Pinpoint the cell where the given text exists, returning its (X, Y) midpoint coordinate. 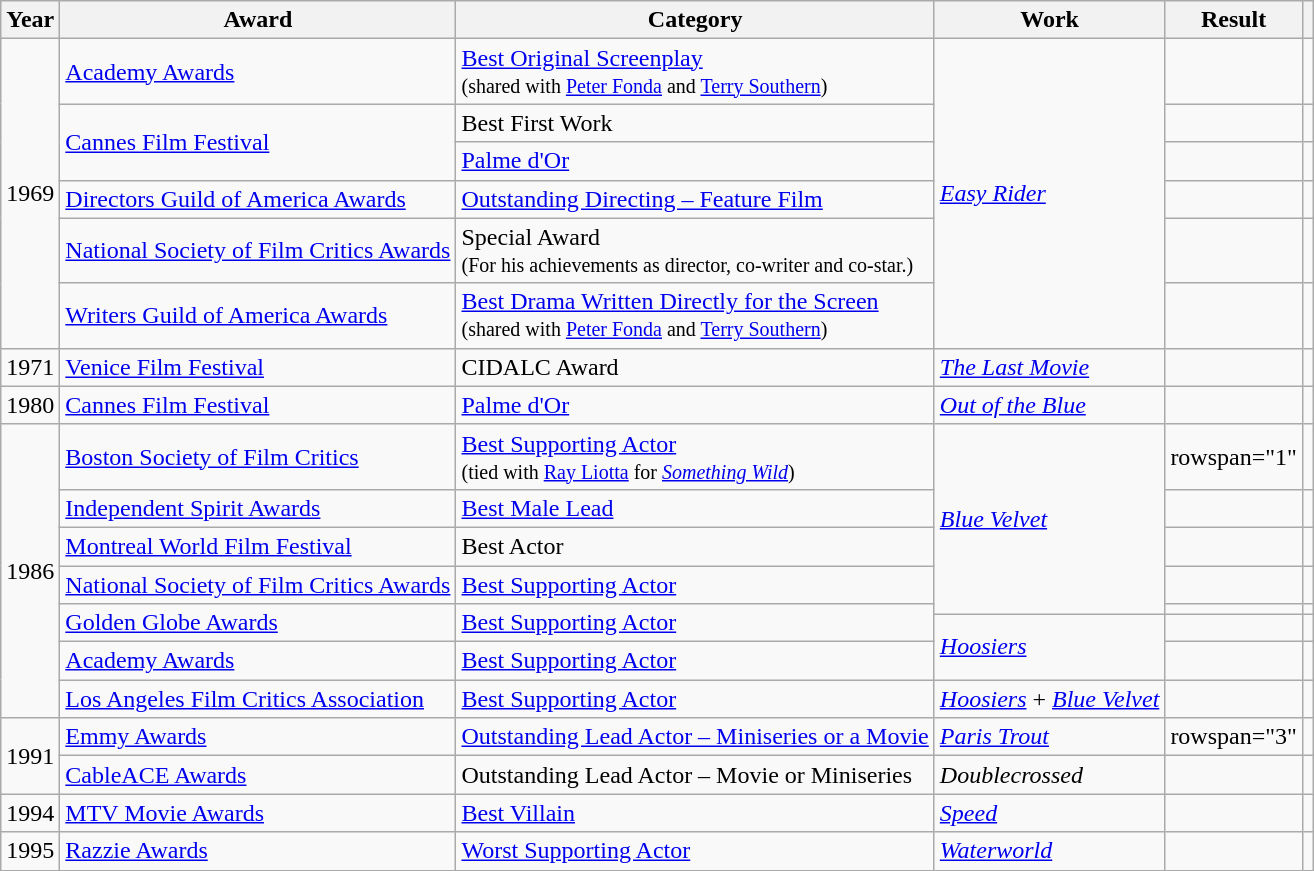
Directors Guild of America Awards (258, 199)
1971 (30, 367)
Work (1050, 20)
1980 (30, 405)
Writers Guild of America Awards (258, 316)
Hoosiers (1050, 648)
Outstanding Lead Actor – Miniseries or a Movie (695, 737)
Best First Work (695, 123)
CIDALC Award (695, 367)
Worst Supporting Actor (695, 851)
1991 (30, 756)
1994 (30, 813)
Best Supporting Actor(tied with Ray Liotta for Something Wild) (695, 456)
Award (258, 20)
Independent Spirit Awards (258, 508)
Best Villain (695, 813)
Outstanding Directing – Feature Film (695, 199)
Doublecrossed (1050, 775)
CableACE Awards (258, 775)
The Last Movie (1050, 367)
Waterworld (1050, 851)
Category (695, 20)
Best Actor (695, 546)
Best Original Screenplay(shared with Peter Fonda and Terry Southern) (695, 72)
Easy Rider (1050, 194)
Result (1234, 20)
Best Drama Written Directly for the Screen(shared with Peter Fonda and Terry Southern) (695, 316)
Venice Film Festival (258, 367)
Paris Trout (1050, 737)
Year (30, 20)
Blue Velvet (1050, 519)
rowspan="3" (1234, 737)
Speed (1050, 813)
Los Angeles Film Critics Association (258, 699)
Hoosiers + Blue Velvet (1050, 699)
Boston Society of Film Critics (258, 456)
Emmy Awards (258, 737)
Best Male Lead (695, 508)
1969 (30, 194)
Montreal World Film Festival (258, 546)
Out of the Blue (1050, 405)
MTV Movie Awards (258, 813)
Outstanding Lead Actor – Movie or Miniseries (695, 775)
rowspan="1" (1234, 456)
Special Award(For his achievements as director, co-writer and co-star.) (695, 250)
Golden Globe Awards (258, 623)
1995 (30, 851)
Razzie Awards (258, 851)
1986 (30, 570)
